From the cell containing the given text, extract its center point as (X, Y) coordinate. 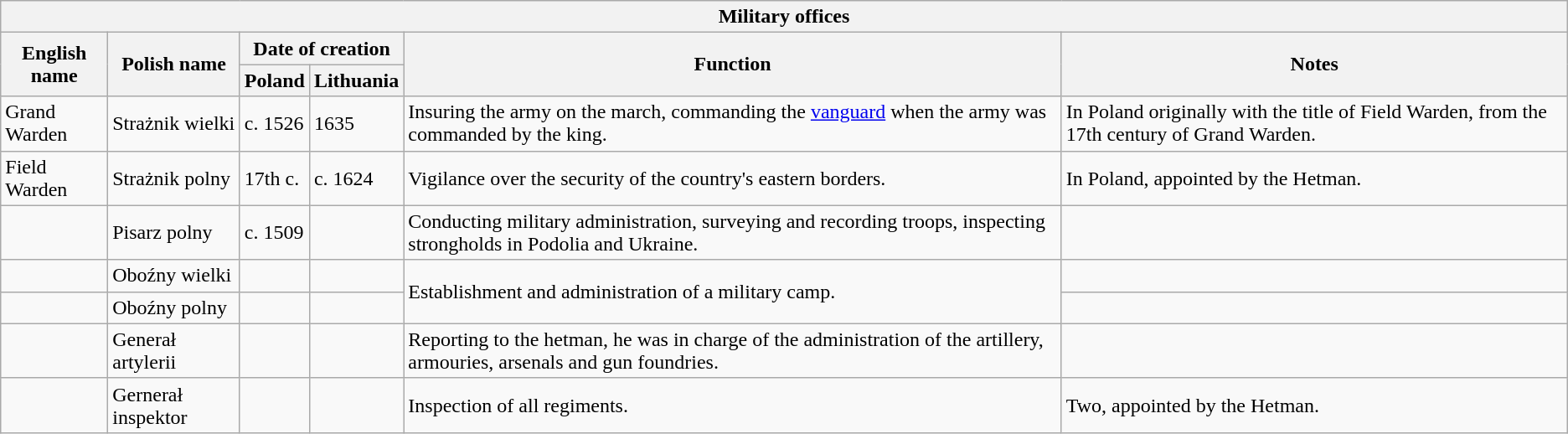
c. 1624 (356, 178)
Field Warden (54, 178)
In Poland originally with the title of Field Warden, from the 17th century of Grand Warden. (1314, 124)
Two, appointed by the Hetman. (1314, 406)
English name (54, 65)
Date of creation (322, 49)
Grand Warden (54, 124)
Inspection of all regiments. (732, 406)
Oboźny wielki (174, 276)
Establishment and administration of a military camp. (732, 292)
Oboźny polny (174, 307)
In Poland, appointed by the Hetman. (1314, 178)
Strażnik wielki (174, 124)
Insuring the army on the march, commanding the vanguard when the army was commanded by the king. (732, 124)
Reporting to the hetman, he was in charge of the administration of the artillery, armouries, arsenals and gun foundries. (732, 350)
Function (732, 65)
17th c. (275, 178)
Poland (275, 80)
Vigilance over the security of the country's eastern borders. (732, 178)
c. 1526 (275, 124)
1635 (356, 124)
Conducting military administration, surveying and recording troops, inspecting strongholds in Podolia and Ukraine. (732, 233)
Lithuania (356, 80)
Gernerał inspektor (174, 406)
Strażnik polny (174, 178)
Generał artylerii (174, 350)
Notes (1314, 65)
Military offices (784, 17)
Pisarz polny (174, 233)
Polish name (174, 65)
c. 1509 (275, 233)
